Provide the [X, Y] coordinate of the cell's center where the given text is located.  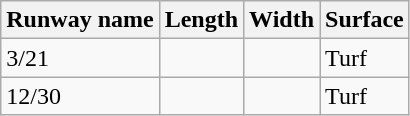
Surface [365, 20]
Length [201, 20]
Width [282, 20]
Runway name [80, 20]
3/21 [80, 58]
12/30 [80, 96]
